Detect which cell encompasses the target text, then output its (X, Y) center coordinate. 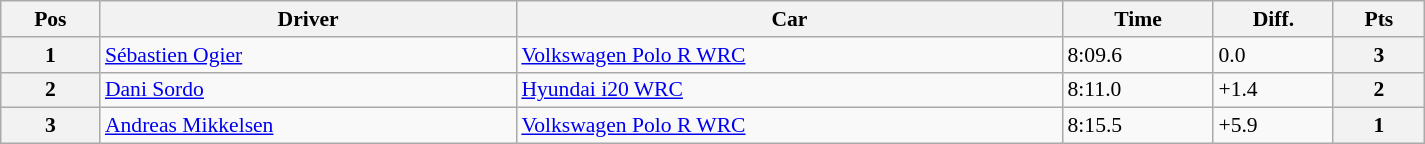
+5.9 (1273, 126)
8:15.5 (1138, 126)
Time (1138, 19)
Hyundai i20 WRC (789, 90)
8:11.0 (1138, 90)
Driver (308, 19)
Diff. (1273, 19)
Andreas Mikkelsen (308, 126)
0.0 (1273, 55)
Pos (50, 19)
Dani Sordo (308, 90)
8:09.6 (1138, 55)
Sébastien Ogier (308, 55)
Pts (1378, 19)
+1.4 (1273, 90)
Car (789, 19)
